Return the (x, y) coordinate for the center point of the cell that contains the specified text.  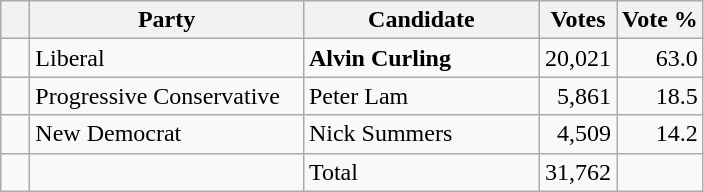
Candidate (421, 20)
Liberal (167, 58)
4,509 (578, 134)
18.5 (660, 96)
Vote % (660, 20)
Progressive Conservative (167, 96)
Party (167, 20)
Total (421, 172)
Votes (578, 20)
14.2 (660, 134)
63.0 (660, 58)
Nick Summers (421, 134)
Alvin Curling (421, 58)
New Democrat (167, 134)
5,861 (578, 96)
Peter Lam (421, 96)
31,762 (578, 172)
20,021 (578, 58)
